Output the [x, y] coordinate of the center of the cell containing the given text.  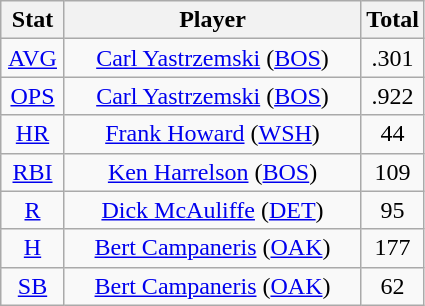
AVG [33, 58]
RBI [33, 172]
Frank Howard (WSH) [212, 134]
95 [393, 210]
SB [33, 286]
.301 [393, 58]
R [33, 210]
44 [393, 134]
Player [212, 20]
177 [393, 248]
Total [393, 20]
Stat [33, 20]
OPS [33, 96]
Dick McAuliffe (DET) [212, 210]
.922 [393, 96]
62 [393, 286]
HR [33, 134]
H [33, 248]
109 [393, 172]
Ken Harrelson (BOS) [212, 172]
